Return [x, y] of the center of cell containing provided text 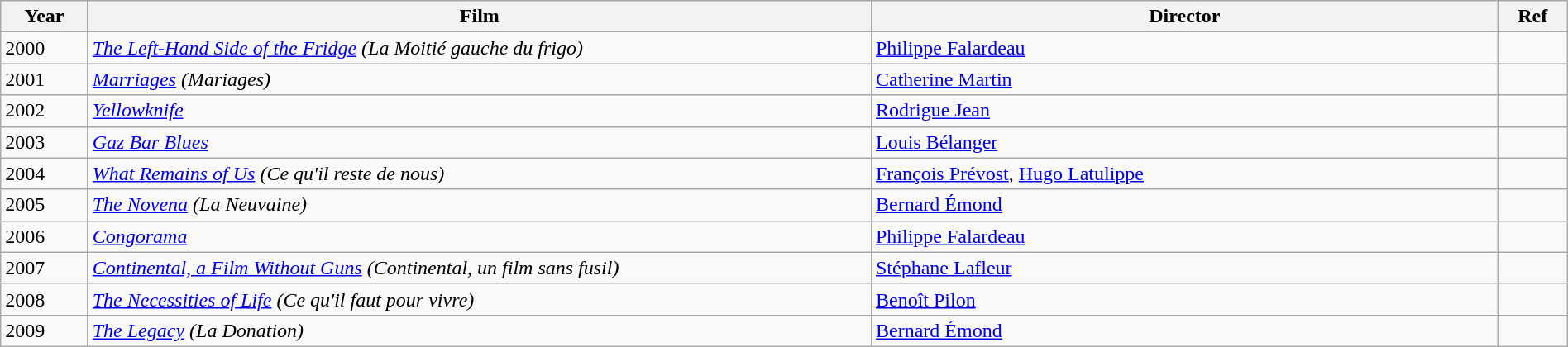
The Legacy (La Donation) [480, 330]
Director [1184, 17]
Stéphane Lafleur [1184, 268]
2005 [45, 205]
2008 [45, 299]
Louis Bélanger [1184, 142]
Benoît Pilon [1184, 299]
2003 [45, 142]
Yellowknife [480, 111]
François Prévost, Hugo Latulippe [1184, 173]
2004 [45, 173]
Gaz Bar Blues [480, 142]
Congorama [480, 236]
The Novena (La Neuvaine) [480, 205]
Marriages (Mariages) [480, 79]
The Left-Hand Side of the Fridge (La Moitié gauche du frigo) [480, 48]
Film [480, 17]
2009 [45, 330]
2001 [45, 79]
The Necessities of Life (Ce qu'il faut pour vivre) [480, 299]
Rodrigue Jean [1184, 111]
2006 [45, 236]
Continental, a Film Without Guns (Continental, un film sans fusil) [480, 268]
What Remains of Us (Ce qu'il reste de nous) [480, 173]
2007 [45, 268]
Ref [1532, 17]
2002 [45, 111]
2000 [45, 48]
Year [45, 17]
Catherine Martin [1184, 79]
